Determine the (X, Y) coordinate at the center of the cell enclosing the given text.  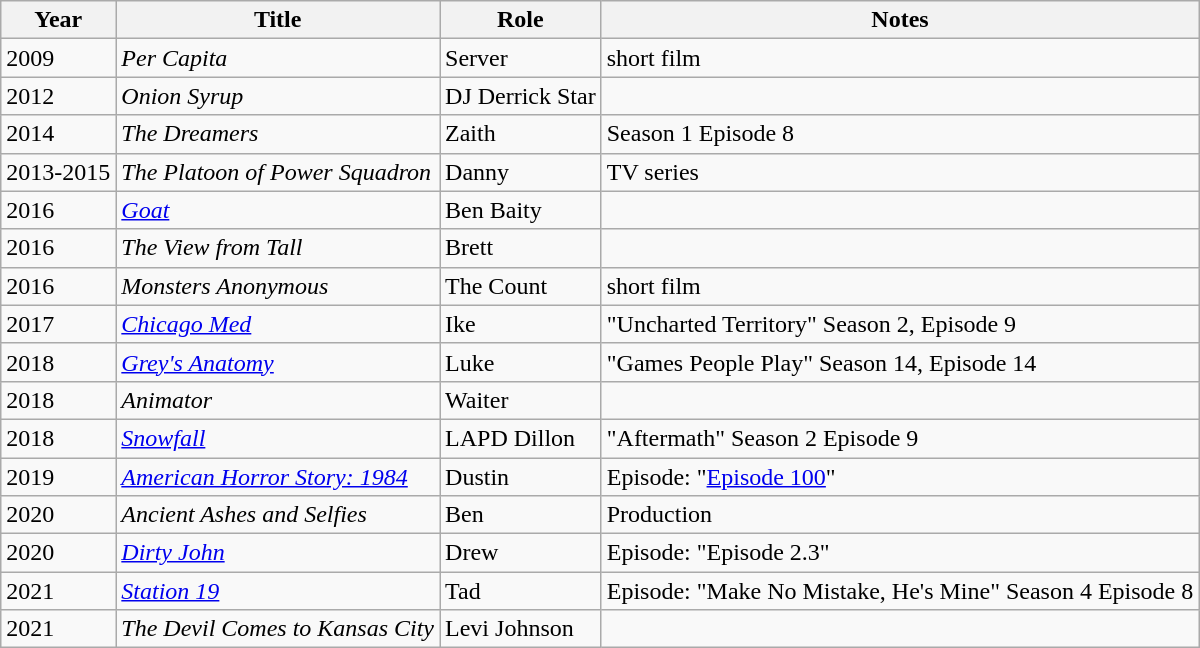
The Dreamers (278, 134)
Danny (521, 172)
Role (521, 20)
Per Capita (278, 58)
2013-2015 (58, 172)
Animator (278, 400)
Episode: "Make No Mistake, He's Mine" Season 4 Episode 8 (900, 591)
Ben Baity (521, 210)
Year (58, 20)
Ancient Ashes and Selfies (278, 515)
American Horror Story: 1984 (278, 477)
Production (900, 515)
2019 (58, 477)
"Games People Play" Season 14, Episode 14 (900, 362)
Server (521, 58)
Ike (521, 324)
Dustin (521, 477)
Episode: "Episode 100" (900, 477)
Ben (521, 515)
"Aftermath" Season 2 Episode 9 (900, 438)
Drew (521, 553)
The Platoon of Power Squadron (278, 172)
"Uncharted Territory" Season 2, Episode 9 (900, 324)
Levi Johnson (521, 629)
Tad (521, 591)
Episode: "Episode 2.3" (900, 553)
Luke (521, 362)
The Count (521, 286)
2014 (58, 134)
The Devil Comes to Kansas City (278, 629)
Snowfall (278, 438)
DJ Derrick Star (521, 96)
Title (278, 20)
2009 (58, 58)
2012 (58, 96)
The View from Tall (278, 248)
Monsters Anonymous (278, 286)
2017 (58, 324)
Waiter (521, 400)
Notes (900, 20)
Brett (521, 248)
Season 1 Episode 8 (900, 134)
Zaith (521, 134)
TV series (900, 172)
Onion Syrup (278, 96)
Grey's Anatomy (278, 362)
Goat (278, 210)
Dirty John (278, 553)
Chicago Med (278, 324)
LAPD Dillon (521, 438)
Station 19 (278, 591)
